Output the [X, Y] coordinate of the center of the cell containing the given text.  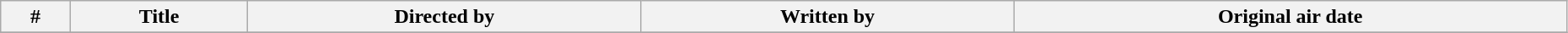
Written by [827, 17]
Original air date [1291, 17]
Directed by [445, 17]
# [35, 17]
Title [159, 17]
